Extract the [X, Y] coordinate from the center of the cell holding the provided text.  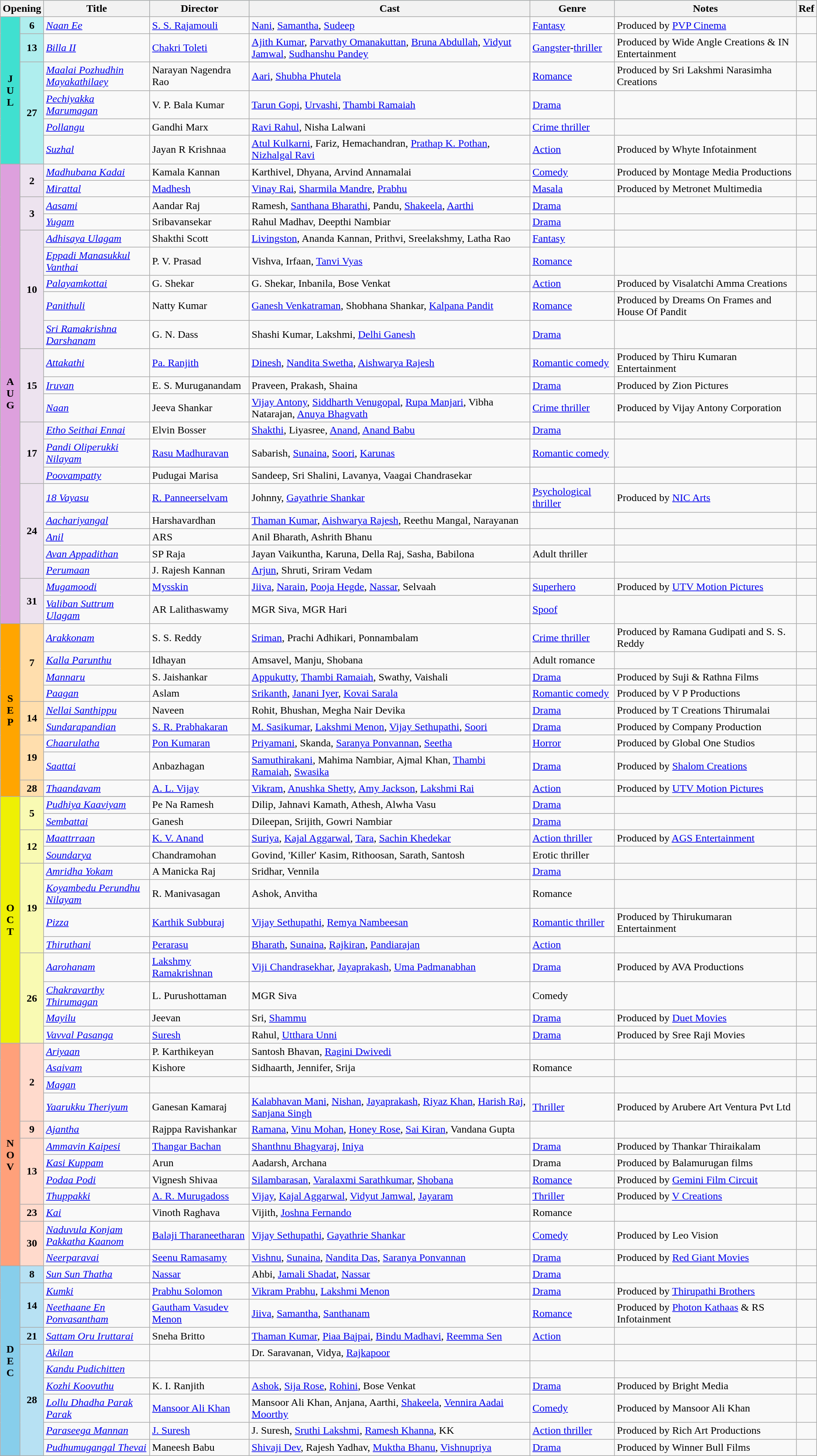
31 [32, 601]
SEP [10, 711]
Vijay Antony, Siddharth Venugopal, Rupa Manjari, Vibha Natarajan, Anuya Bhagvath [389, 408]
30 [32, 1244]
J. Suresh [199, 1431]
Thaman Kumar, Piaa Bajpai, Bindu Madhavi, Reemma Sen [389, 1336]
Pon Kumaran [199, 743]
3 [32, 213]
Mirattal [97, 189]
Rajppa Ravishankar [199, 1130]
Produced by Shalom Creations [705, 766]
Amsavel, Manju, Shobana [389, 660]
M. Sasikumar, Lakshmi Menon, Vijay Sethupathi, Soori [389, 727]
18 Vayasu [97, 498]
Produced by V P Productions [705, 694]
Produced by Thirupathi Brothers [705, 1291]
Sri Ramakrishna Darshanam [97, 334]
Psychological thriller [572, 498]
Madhubana Kadai [97, 172]
Jayan R Krishnaa [199, 149]
Vinay Rai, Sharmila Mandre, Prabhu [389, 189]
Dilip, Jahnavi Kamath, Athesh, Alwha Vasu [389, 805]
Notes [705, 9]
Produced by NIC Arts [705, 498]
Natty Kumar [199, 306]
Produced by Montage Media Productions [705, 172]
Praveen, Prakash, Shaina [389, 385]
Sridhar, Vennila [389, 871]
Chakravarthy Thirumagan [97, 996]
Vikram, Anushka Shetty, Amy Jackson, Lakshmi Rai [389, 788]
S. S. Rajamouli [199, 25]
MGR Siva, MGR Hari [389, 609]
Vinoth Raghava [199, 1212]
Ganesan Kamaraj [199, 1107]
Suriya, Kajal Aggarwal, Tara, Sachin Khedekar [389, 838]
Chakri Toleti [199, 48]
Produced by AVA Productions [705, 967]
Produced by Sri Lakshmi Narasimha Creations [705, 76]
Tarun Gopi, Urvashi, Thambi Ramaiah [389, 105]
Panithuli [97, 306]
Mannaru [97, 677]
Pudhumugangal Thevai [97, 1447]
Viji Chandrasekhar, Jayaprakash, Uma Padmanabhan [389, 967]
Produced by AGS Entertainment [705, 838]
Sriman, Prachi Adhikari, Ponnambalam [389, 638]
Kishore [199, 1068]
Sri, Shammu [389, 1018]
Asaivam [97, 1068]
Samuthirakani, Mahima Nambiar, Ajmal Khan, Thambi Ramaiah, Swasika [389, 766]
Pa. Ranjith [199, 363]
Appukutty, Thambi Ramaiah, Swathy, Vaishali [389, 677]
Horror [572, 743]
Sun Sun Thatha [97, 1274]
Harshavardhan [199, 520]
Kai [97, 1212]
Sembattai [97, 821]
Rahul, Utthara Unni [389, 1035]
Seenu Ramasamy [199, 1258]
Johnny, Gayathrie Shankar [389, 498]
Produced by Wide Angle Creations & IN Entertainment [705, 48]
Silambarasan, Varalaxmi Sarathkumar, Shobana [389, 1179]
Nellai Santhippu [97, 710]
Jiiva, Samantha, Santhanam [389, 1314]
Ajith Kumar, Parvathy Omanakuttan, Bruna Abdullah, Vidyut Jamwal, Sudhanshu Pandey [389, 48]
Shanthnu Bhagyaraj, Iniya [389, 1146]
Produced by Ramana Gudipati and S. S. Reddy [705, 638]
Ammavin Kaipesi [97, 1146]
Mysskin [199, 587]
A Manicka Raj [199, 871]
Ariyaan [97, 1051]
Produced by Dreams On Frames and House Of Pandit [705, 306]
P. Karthikeyan [199, 1051]
Gandhi Marx [199, 127]
Mugamoodi [97, 587]
Podaa Podi [97, 1179]
NOV [10, 1155]
K. I. Ranjith [199, 1386]
Gautham Vasudev Menon [199, 1314]
Sidhaarth, Jennifer, Srija [389, 1068]
Produced by Suji & Rathna Films [705, 677]
L. Purushottaman [199, 996]
Chandramohan [199, 855]
Palayamkottai [97, 284]
Neerparavai [97, 1258]
Rahul Madhav, Deepthi Nambiar [389, 222]
Karthik Subburaj [199, 922]
27 [32, 113]
Superhero [572, 587]
Thangar Bachan [199, 1146]
Thaman Kumar, Aishwarya Rajesh, Reethu Mangal, Narayanan [389, 520]
Pizza [97, 922]
Aari, Shubha Phutela [389, 76]
Naveen [199, 710]
Ref [807, 9]
Sribavansekar [199, 222]
Produced by Vijay Antony Corporation [705, 408]
5 [32, 813]
Ravi Rahul, Nisha Lalwani [389, 127]
J. Rajesh Kannan [199, 570]
Spoof [572, 609]
Yugam [97, 222]
Rasu Madhuravan [199, 453]
Dileepan, Srijith, Gowri Nambiar [389, 821]
Produced by Visalatchi Amma Creations [705, 284]
Produced by Company Production [705, 727]
Dinesh, Nandita Swetha, Aishwarya Rajesh [389, 363]
Produced by Thankar Thiraikalam [705, 1146]
A. L. Vijay [199, 788]
Kalla Parunthu [97, 660]
Soundarya [97, 855]
S. R. Prabhakaran [199, 727]
AUG [10, 394]
Adult thriller [572, 553]
Vijay Sethupathi, Remya Nambeesan [389, 922]
JUL [10, 90]
Poovampatty [97, 475]
Jayan Vaikuntha, Karuna, Della Raj, Sasha, Babilona [389, 553]
Aachariyangal [97, 520]
Sneha Britto [199, 1336]
Etho Seithai Ennai [97, 430]
Kasi Kuppam [97, 1163]
Sundarapandian [97, 727]
Amridha Yokam [97, 871]
Rohit, Bhushan, Megha Nair Devika [389, 710]
V. P. Bala Kumar [199, 105]
K. V. Anand [199, 838]
Produced by Metronet Multimedia [705, 189]
Cast [389, 9]
Kozhi Koovuthu [97, 1386]
Ganesh Venkatraman, Shobhana Shankar, Kalpana Pandit [389, 306]
Naduvula Konjam Pakkatha Kaanom [97, 1235]
SP Raja [199, 553]
8 [32, 1274]
Jeeva Shankar [199, 408]
Priyamani, Skanda, Saranya Ponvannan, Seetha [389, 743]
G. Shekar [199, 284]
21 [32, 1336]
R. Panneerselvam [199, 498]
Ashok, Anvitha [389, 894]
Koyambedu Perundhu Nilayam [97, 894]
Produced by Zion Pictures [705, 385]
Chaarulatha [97, 743]
Atul Kulkarni, Fariz, Hemachandran, Prathap K. Pothan, Nizhalgal Ravi [389, 149]
Gangster-thriller [572, 48]
Produced by V Creations [705, 1196]
Vijay Sethupathi, Gayathrie Shankar [389, 1235]
Maneesh Babu [199, 1447]
Produced by Red Giant Movies [705, 1258]
Produced by Global One Studios [705, 743]
Madhesh [199, 189]
12 [32, 846]
G. Shekar, Inbanila, Bose Venkat [389, 284]
Produced by Whyte Infotainment [705, 149]
Livingston, Ananda Kannan, Prithvi, Sreelakshmy, Latha Rao [389, 238]
Produced by Mansoor Ali Khan [705, 1408]
Pechiyakka Marumagan [97, 105]
Billa II [97, 48]
Arun [199, 1163]
Thiruthani [97, 945]
Arjun, Shruti, Sriram Vedam [389, 570]
Produced by Bright Media [705, 1386]
Erotic thriller [572, 855]
9 [32, 1130]
Anil Bharath, Ashrith Bhanu [389, 537]
Vavval Pasanga [97, 1035]
Govind, 'Killer' Kasim, Rithoosan, Sarath, Santosh [389, 855]
Produced by Gemini Film Circuit [705, 1179]
Vishnu, Sunaina, Nandita Das, Saranya Ponvannan [389, 1258]
Produced by Thirukumaran Entertainment [705, 922]
Attakathi [97, 363]
Suresh [199, 1035]
Produced by Rich Art Productions [705, 1431]
15 [32, 385]
Vijay, Kajal Aggarwal, Vidyut Jamwal, Jayaram [389, 1196]
7 [32, 663]
Narayan Nagendra Rao [199, 76]
Pollangu [97, 127]
Perumaan [97, 570]
Pudhiya Kaaviyam [97, 805]
S. S. Reddy [199, 638]
Kalabhavan Mani, Nishan, Jayaprakash, Riyaz Khan, Harish Raj, Sanjana Singh [389, 1107]
Ahbi, Jamali Shadat, Nassar [389, 1274]
Aasami [97, 205]
P. V. Prasad [199, 261]
Suzhal [97, 149]
Lollu Dhadha Parak Parak [97, 1408]
Adhisaya Ulagam [97, 238]
Lakshmy Ramakrishnan [199, 967]
Adult romance [572, 660]
Produced by Duet Movies [705, 1018]
Romantic thriller [572, 922]
Nani, Samantha, Sudeep [389, 25]
Kamala Kannan [199, 172]
Director [199, 9]
Produced by T Creations Thirumalai [705, 710]
Karthivel, Dhyana, Arvind Annamalai [389, 172]
Prabhu Solomon [199, 1291]
Sattam Oru Iruttarai [97, 1336]
Ashok, Sija Rose, Rohini, Bose Venkat [389, 1386]
Mansoor Ali Khan [199, 1408]
26 [32, 998]
Mansoor Ali Khan, Anjana, Aarthi, Shakeela, Vennira Aadai Moorthy [389, 1408]
Pandi Oliperukki Nilayam [97, 453]
AR Lalithaswamy [199, 609]
G. N. Dass [199, 334]
Produced by Thiru Kumaran Entertainment [705, 363]
Akilan [97, 1353]
Title [97, 9]
Ramesh, Santhana Bharathi, Pandu, Shakeela, Aarthi [389, 205]
OCT [10, 920]
Produced by Winner Bull Films [705, 1447]
Anil [97, 537]
Dr. Saravanan, Vidya, Rajkapoor [389, 1353]
Pe Na Ramesh [199, 805]
Eppadi Manasukkul Vanthai [97, 261]
Vikram Prabhu, Lakshmi Menon [389, 1291]
ARS [199, 537]
Sandeep, Sri Shalini, Lavanya, Vaagai Chandrasekar [389, 475]
Elvin Bosser [199, 430]
Saattai [97, 766]
A. R. Murugadoss [199, 1196]
10 [32, 289]
Pudugai Marisa [199, 475]
Neethaane En Ponvasantham [97, 1314]
Aadarsh, Archana [389, 1163]
17 [32, 453]
Bharath, Sunaina, Rajkiran, Pandiarajan [389, 945]
Paagan [97, 694]
Aarohanam [97, 967]
MGR Siva [389, 996]
Masala [572, 189]
Perarasu [199, 945]
Naan [97, 408]
Produced by PVP Cinema [705, 25]
6 [32, 25]
Produced by Arubere Art Ventura Pvt Ltd [705, 1107]
Sabarish, Sunaina, Soori, Karunas [389, 453]
Maalai Pozhudhin Mayakathilaey [97, 76]
Thaandavam [97, 788]
Ajantha [97, 1130]
Ganesh [199, 821]
S. Jaishankar [199, 677]
Nassar [199, 1274]
J. Suresh, Sruthi Lakshmi, Ramesh Khanna, KK [389, 1431]
Ramana, Vinu Mohan, Honey Rose, Sai Kiran, Vandana Gupta [389, 1130]
Genre [572, 9]
Santosh Bhavan, Ragini Dwivedi [389, 1051]
23 [32, 1212]
Vignesh Shivaa [199, 1179]
Arakkonam [97, 638]
R. Manivasagan [199, 894]
Jeevan [199, 1018]
Magan [97, 1085]
Aslam [199, 694]
Produced by Leo Vision [705, 1235]
DEC [10, 1361]
Anbazhagan [199, 766]
Shivaji Dev, Rajesh Yadhav, Muktha Bhanu, Vishnupriya [389, 1447]
24 [32, 531]
Jiiva, Narain, Pooja Hegde, Nassar, Selvaah [389, 587]
Avan Appadithan [97, 553]
Produced by Photon Kathaas & RS Infotainment [705, 1314]
Vijith, Joshna Fernando [389, 1212]
Shakthi Scott [199, 238]
Shashi Kumar, Lakshmi, Delhi Ganesh [389, 334]
Paraseega Mannan [97, 1431]
Valiban Suttrum Ulagam [97, 609]
Aandar Raj [199, 205]
Vishva, Irfaan, Tanvi Vyas [389, 261]
Idhayan [199, 660]
Balaji Tharaneetharan [199, 1235]
Shakthi, Liyasree, Anand, Anand Babu [389, 430]
Produced by Sree Raji Movies [705, 1035]
Yaarukku Theriyum [97, 1107]
E. S. Muruganandam [199, 385]
Kumki [97, 1291]
Iruvan [97, 385]
Produced by Balamurugan films [705, 1163]
Opening [22, 9]
Srikanth, Janani Iyer, Kovai Sarala [389, 694]
Thuppakki [97, 1196]
Naan Ee [97, 25]
Maattrraan [97, 838]
Mayilu [97, 1018]
Kandu Pudichitten [97, 1369]
